Search for the cell housing the specified text and yield its [x, y] center coordinate. 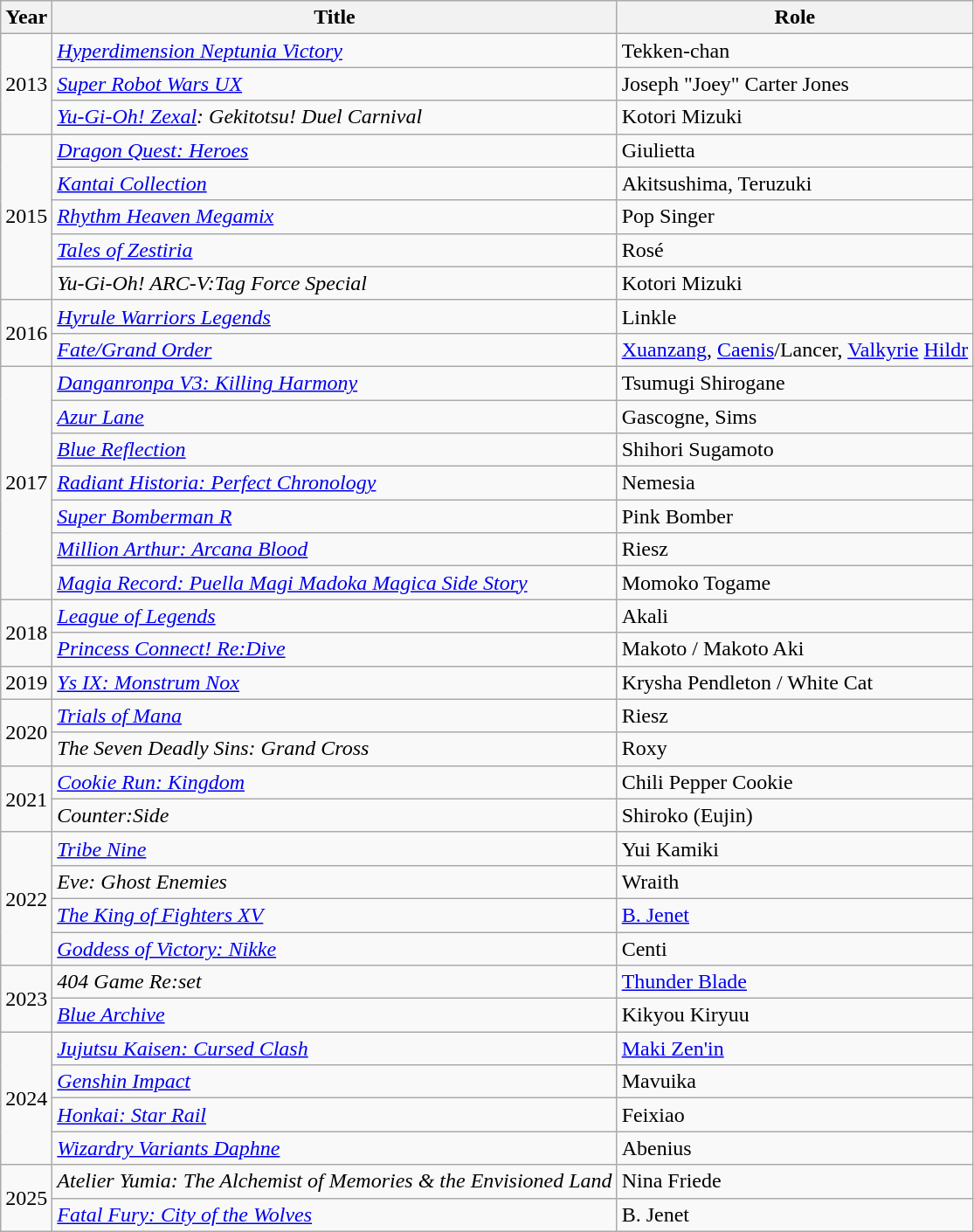
Ys IX: Monstrum Nox [335, 682]
Magia Record: Puella Magi Madoka Magica Side Story [335, 583]
Joseph "Joey" Carter Jones [795, 84]
Nina Friede [795, 1181]
Shiroko (Eujin) [795, 815]
Azur Lane [335, 417]
2024 [26, 1098]
Princess Connect! Re:Dive [335, 649]
404 Game Re:set [335, 982]
2022 [26, 898]
The Seven Deadly Sins: Grand Cross [335, 749]
League of Legends [335, 616]
Makoto / Makoto Aki [795, 649]
Cookie Run: Kingdom [335, 782]
Yu-Gi-Oh! Zexal: Gekitotsu! Duel Carnival [335, 117]
Tekken-chan [795, 51]
Momoko Togame [795, 583]
Hyrule Warriors Legends [335, 316]
Akitsushima, Teruzuki [795, 183]
Trials of Mana [335, 716]
Eve: Ghost Enemies [335, 882]
Title [335, 17]
Tales of Zestiria [335, 250]
Maki Zen'in [795, 1049]
Honkai: Star Rail [335, 1115]
Super Bomberman R [335, 516]
Feixiao [795, 1115]
Tsumugi Shirogane [795, 383]
Fatal Fury: City of the Wolves [335, 1215]
2019 [26, 682]
Pop Singer [795, 217]
The King of Fighters XV [335, 915]
Roxy [795, 749]
Dragon Quest: Heroes [335, 150]
Jujutsu Kaisen: Cursed Clash [335, 1049]
2023 [26, 999]
Centi [795, 948]
Fate/Grand Order [335, 350]
2017 [26, 482]
Super Robot Wars UX [335, 84]
Shihori Sugamoto [795, 450]
Nemesia [795, 483]
Pink Bomber [795, 516]
Wraith [795, 882]
Role [795, 17]
Rhythm Heaven Megamix [335, 217]
Wizardry Variants Daphne [335, 1148]
2018 [26, 633]
Goddess of Victory: Nikke [335, 948]
Atelier Yumia: The Alchemist of Memories & the Envisioned Land [335, 1181]
2016 [26, 333]
Yui Kamiki [795, 848]
2025 [26, 1198]
2013 [26, 84]
Linkle [795, 316]
Hyperdimension Neptunia Victory [335, 51]
Genshin Impact [335, 1082]
2020 [26, 732]
Counter:Side [335, 815]
Yu-Gi-Oh! ARC-V:Tag Force Special [335, 283]
Thunder Blade [795, 982]
Xuanzang, Caenis/Lancer, Valkyrie Hildr [795, 350]
Kikyou Kiryuu [795, 1015]
Giulietta [795, 150]
Year [26, 17]
Radiant Historia: Perfect Chronology [335, 483]
2015 [26, 217]
Akali [795, 616]
Gascogne, Sims [795, 417]
Krysha Pendleton / White Cat [795, 682]
Blue Archive [335, 1015]
Rosé [795, 250]
2021 [26, 799]
Abenius [795, 1148]
Kantai Collection [335, 183]
Million Arthur: Arcana Blood [335, 550]
Chili Pepper Cookie [795, 782]
Mavuika [795, 1082]
Danganronpa V3: Killing Harmony [335, 383]
Blue Reflection [335, 450]
Tribe Nine [335, 848]
